Detect which cell encompasses the target text, then output its (X, Y) center coordinate. 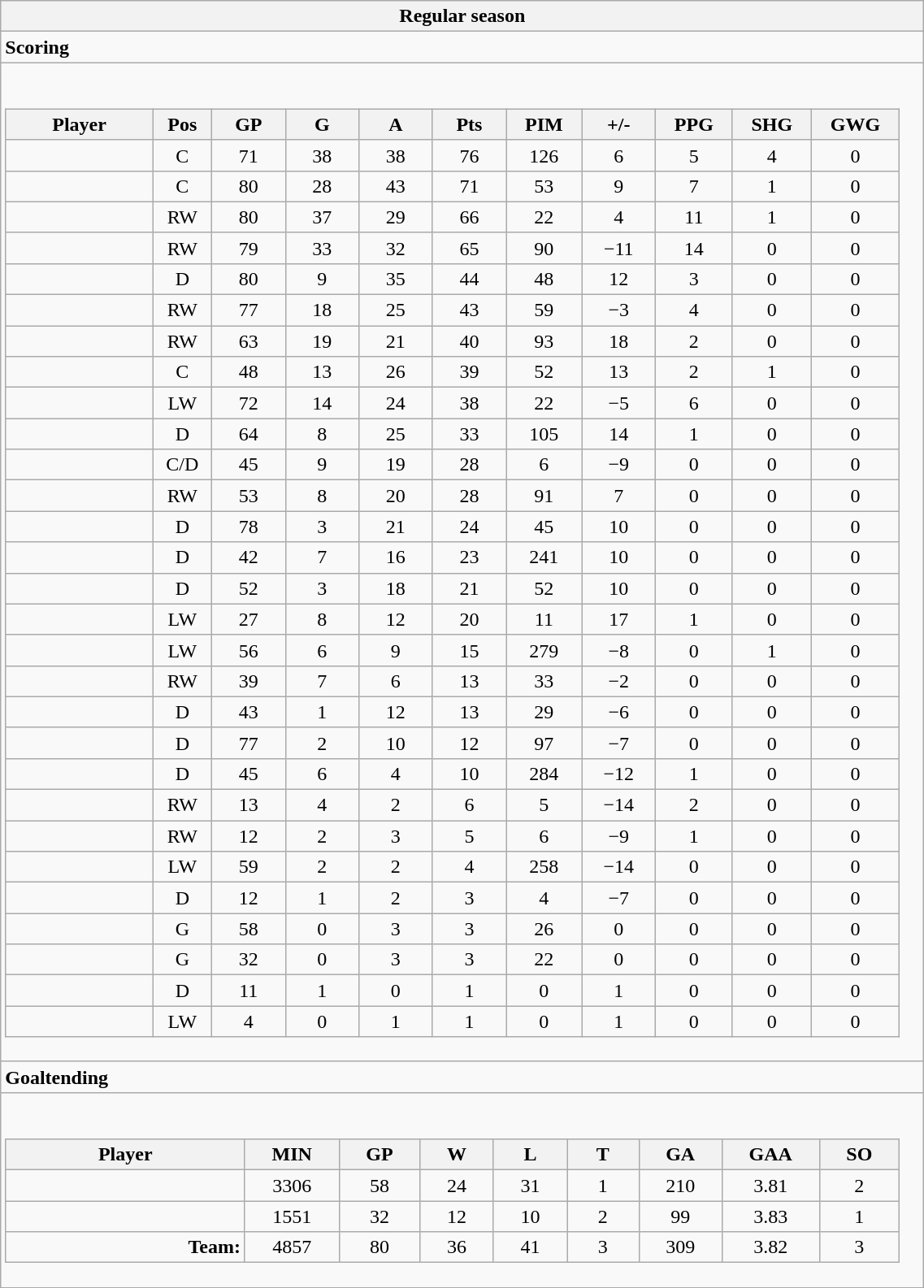
56 (249, 650)
40 (470, 341)
105 (544, 434)
−11 (619, 248)
42 (249, 557)
241 (544, 557)
Regular season (462, 16)
PIM (544, 124)
PPG (694, 124)
66 (470, 217)
4857 (292, 1247)
93 (544, 341)
+/- (619, 124)
76 (470, 155)
27 (249, 619)
T (603, 1155)
15 (470, 650)
3.82 (770, 1247)
279 (544, 650)
−3 (619, 310)
3.83 (770, 1216)
284 (544, 774)
31 (530, 1186)
SHG (772, 124)
GWG (856, 124)
90 (544, 248)
91 (544, 496)
258 (544, 867)
79 (249, 248)
SO (859, 1155)
GAA (770, 1155)
−5 (619, 403)
MIN (292, 1155)
63 (249, 341)
−2 (619, 681)
GA (680, 1155)
65 (470, 248)
37 (322, 217)
16 (397, 557)
3306 (292, 1186)
1551 (292, 1216)
36 (457, 1247)
78 (249, 527)
23 (470, 557)
126 (544, 155)
44 (470, 279)
W (457, 1155)
64 (249, 434)
3.81 (770, 1186)
Pts (470, 124)
L (530, 1155)
Goaltending (462, 1077)
Pos (182, 124)
72 (249, 403)
Scoring (462, 47)
−8 (619, 650)
A (397, 124)
41 (530, 1247)
99 (680, 1216)
−12 (619, 774)
−6 (619, 712)
Player MIN GP W L T GA GAA SO 3306 58 24 31 1 210 3.81 2 1551 32 12 10 2 99 3.83 1 Team: 4857 80 36 41 3 309 3.82 3 (462, 1190)
309 (680, 1247)
C/D (182, 465)
97 (544, 743)
35 (397, 279)
210 (680, 1186)
17 (619, 619)
Team: (125, 1247)
